Provide the [X, Y] coordinate of the cell's center where the given text is located.  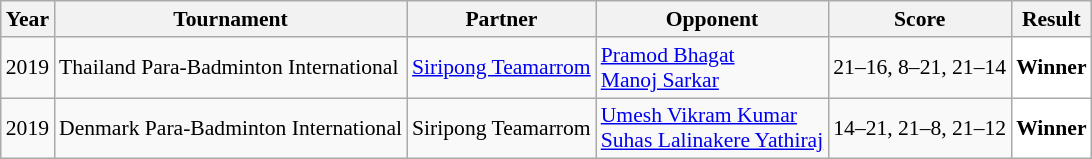
Tournament [230, 19]
Partner [502, 19]
Score [920, 19]
Denmark Para-Badminton International [230, 128]
14–21, 21–8, 21–12 [920, 128]
Year [28, 19]
21–16, 8–21, 21–14 [920, 68]
Pramod Bhagat Manoj Sarkar [712, 68]
Umesh Vikram Kumar Suhas Lalinakere Yathiraj [712, 128]
Thailand Para-Badminton International [230, 68]
Result [1052, 19]
Opponent [712, 19]
